Find where the given text appears and provide that cell's center as (X, Y) coordinate. 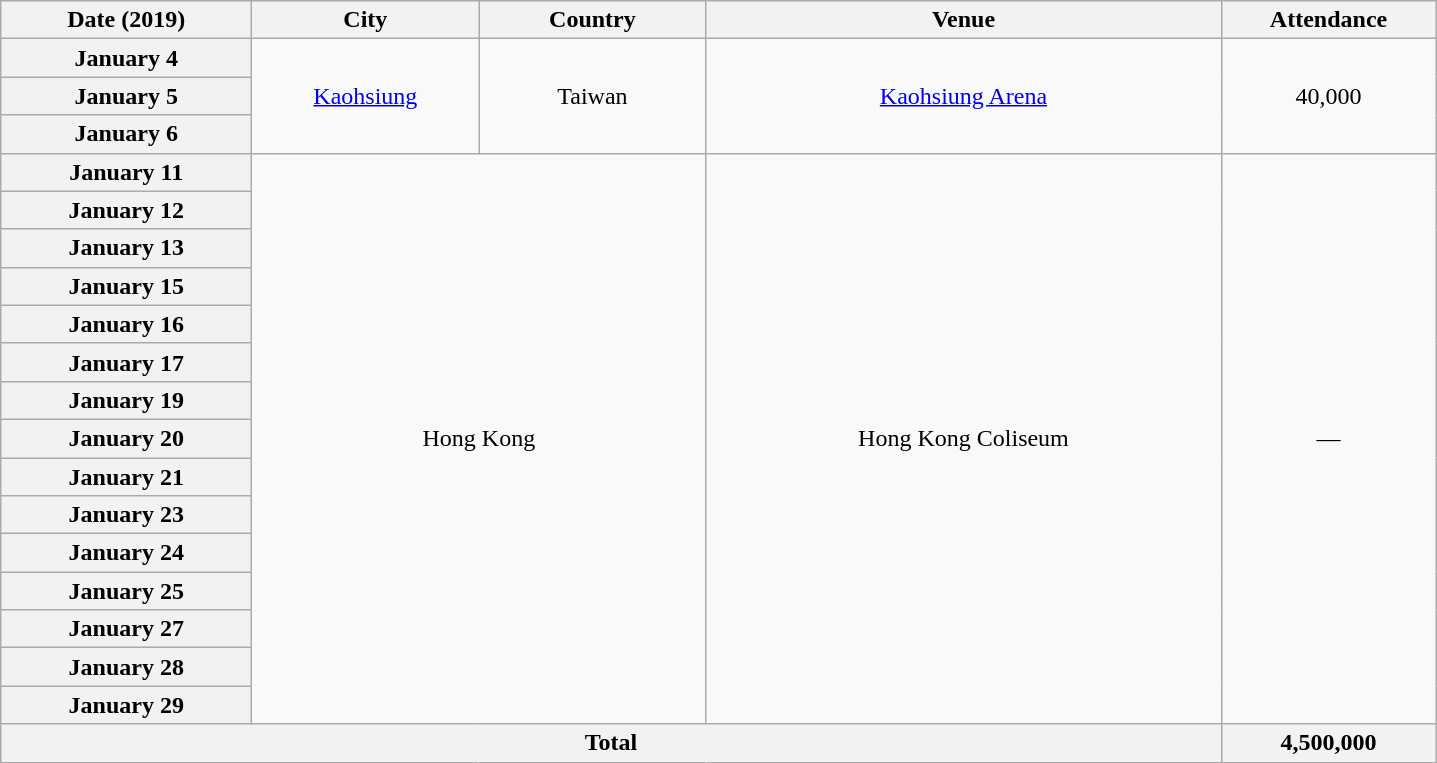
January 15 (126, 286)
January 23 (126, 515)
Taiwan (592, 96)
4,500,000 (1328, 743)
January 21 (126, 477)
January 13 (126, 248)
January 29 (126, 705)
Attendance (1328, 20)
City (366, 20)
Venue (964, 20)
January 20 (126, 438)
40,000 (1328, 96)
January 5 (126, 96)
January 25 (126, 591)
Hong Kong (479, 438)
January 12 (126, 210)
January 4 (126, 58)
Total (611, 743)
January 6 (126, 134)
Hong Kong Coliseum (964, 438)
Kaohsiung Arena (964, 96)
January 19 (126, 400)
January 27 (126, 629)
Country (592, 20)
Kaohsiung (366, 96)
Date (2019) (126, 20)
January 16 (126, 324)
January 24 (126, 553)
— (1328, 438)
January 11 (126, 172)
January 28 (126, 667)
January 17 (126, 362)
